Find where the given text appears and provide that cell's center as [X, Y] coordinate. 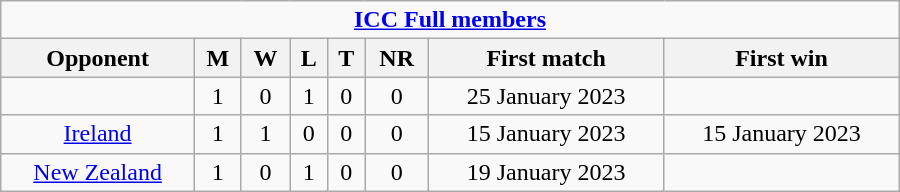
T [346, 58]
M [218, 58]
19 January 2023 [546, 172]
First win [782, 58]
NR [396, 58]
ICC Full members [450, 20]
L [309, 58]
25 January 2023 [546, 96]
First match [546, 58]
New Zealand [98, 172]
W [266, 58]
Ireland [98, 134]
Opponent [98, 58]
